Scan for the cell matching the given text and deliver its (x, y) coordinate at center. 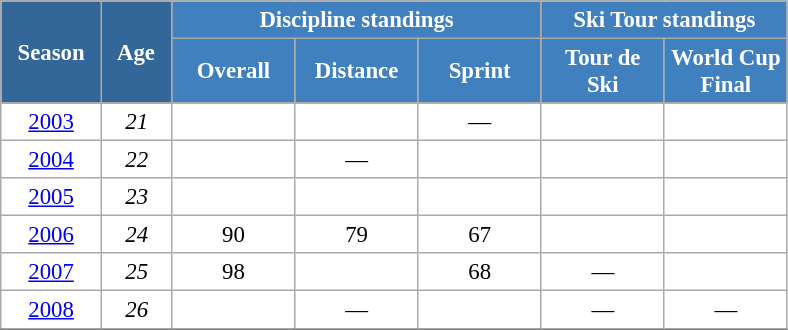
24 (136, 235)
Overall (234, 72)
Ski Tour standings (664, 20)
26 (136, 310)
Tour deSki (602, 72)
23 (136, 197)
2004 (52, 160)
2006 (52, 235)
2007 (52, 273)
67 (480, 235)
2003 (52, 122)
25 (136, 273)
68 (480, 273)
Sprint (480, 72)
Distance (356, 72)
Season (52, 52)
Age (136, 52)
Discipline standings (356, 20)
World CupFinal (726, 72)
2005 (52, 197)
79 (356, 235)
2008 (52, 310)
98 (234, 273)
90 (234, 235)
21 (136, 122)
22 (136, 160)
